Detect which cell encompasses the target text, then output its (x, y) center coordinate. 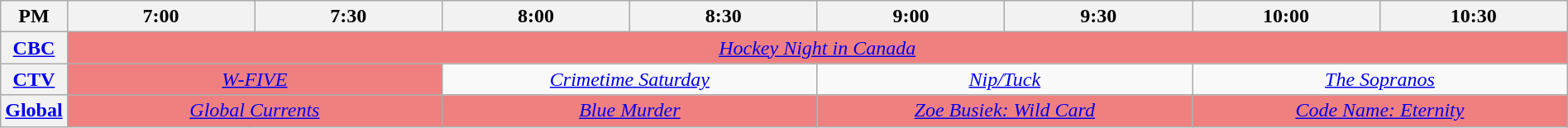
9:00 (911, 17)
Nip/Tuck (1004, 79)
Zoe Busiek: Wild Card (1004, 111)
9:30 (1098, 17)
Crimetime Saturday (630, 79)
8:30 (723, 17)
Code Name: Eternity (1380, 111)
8:00 (536, 17)
7:30 (349, 17)
CBC (34, 48)
7:00 (160, 17)
The Sopranos (1380, 79)
W-FIVE (255, 79)
CTV (34, 79)
10:00 (1287, 17)
Hockey Night in Canada (817, 48)
PM (34, 17)
10:30 (1474, 17)
Blue Murder (630, 111)
Global (34, 111)
Global Currents (255, 111)
